Search for the cell housing the specified text and yield its (x, y) center coordinate. 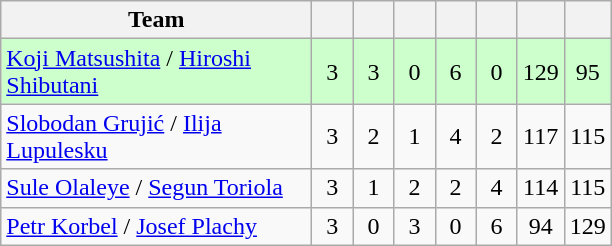
117 (540, 136)
114 (540, 188)
Slobodan Grujić / Ilija Lupulesku (156, 136)
94 (540, 226)
Koji Matsushita / Hiroshi Shibutani (156, 72)
Petr Korbel / Josef Plachy (156, 226)
Sule Olaleye / Segun Toriola (156, 188)
95 (588, 72)
Team (156, 20)
